Return (x, y) of the center of cell containing provided text 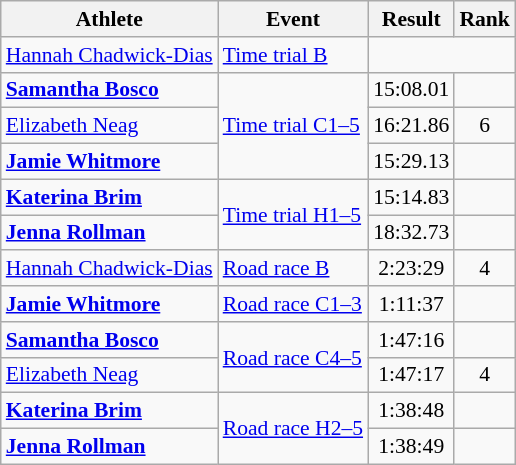
1:47:16 (411, 340)
Result (411, 19)
1:11:37 (411, 304)
Time trial H1–5 (293, 214)
Road race C1–3 (293, 304)
16:21.86 (411, 126)
Rank (484, 19)
1:47:17 (411, 375)
Athlete (110, 19)
15:14.83 (411, 197)
1:38:48 (411, 411)
1:38:49 (411, 447)
Road race B (293, 269)
Time trial C1–5 (293, 126)
6 (484, 126)
15:29.13 (411, 162)
Road race H2–5 (293, 428)
2:23:29 (411, 269)
Event (293, 19)
Road race C4–5 (293, 358)
18:32.73 (411, 233)
Time trial B (293, 55)
15:08.01 (411, 90)
